Extract the [x, y] coordinate from the center of the cell holding the provided text.  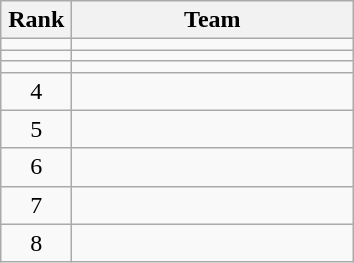
8 [36, 243]
7 [36, 205]
Rank [36, 20]
4 [36, 91]
Team [212, 20]
5 [36, 129]
6 [36, 167]
